Provide the [X, Y] coordinate of the cell's center where the given text is located.  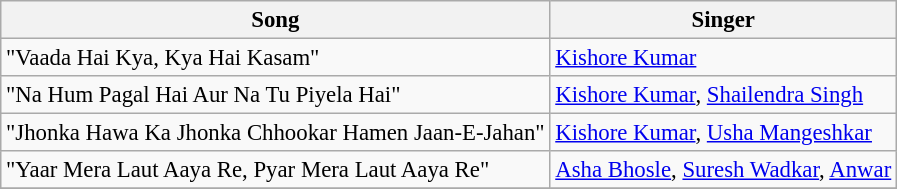
"Jhonka Hawa Ka Jhonka Chhookar Hamen Jaan-E-Jahan" [276, 133]
"Na Hum Pagal Hai Aur Na Tu Piyela Hai" [276, 95]
"Vaada Hai Kya, Kya Hai Kasam" [276, 58]
Asha Bhosle, Suresh Wadkar, Anwar [724, 170]
Kishore Kumar, Shailendra Singh [724, 95]
Kishore Kumar [724, 58]
Song [276, 20]
Kishore Kumar, Usha Mangeshkar [724, 133]
"Yaar Mera Laut Aaya Re, Pyar Mera Laut Aaya Re" [276, 170]
Singer [724, 20]
